From the cell containing the given text, extract its center point as [X, Y] coordinate. 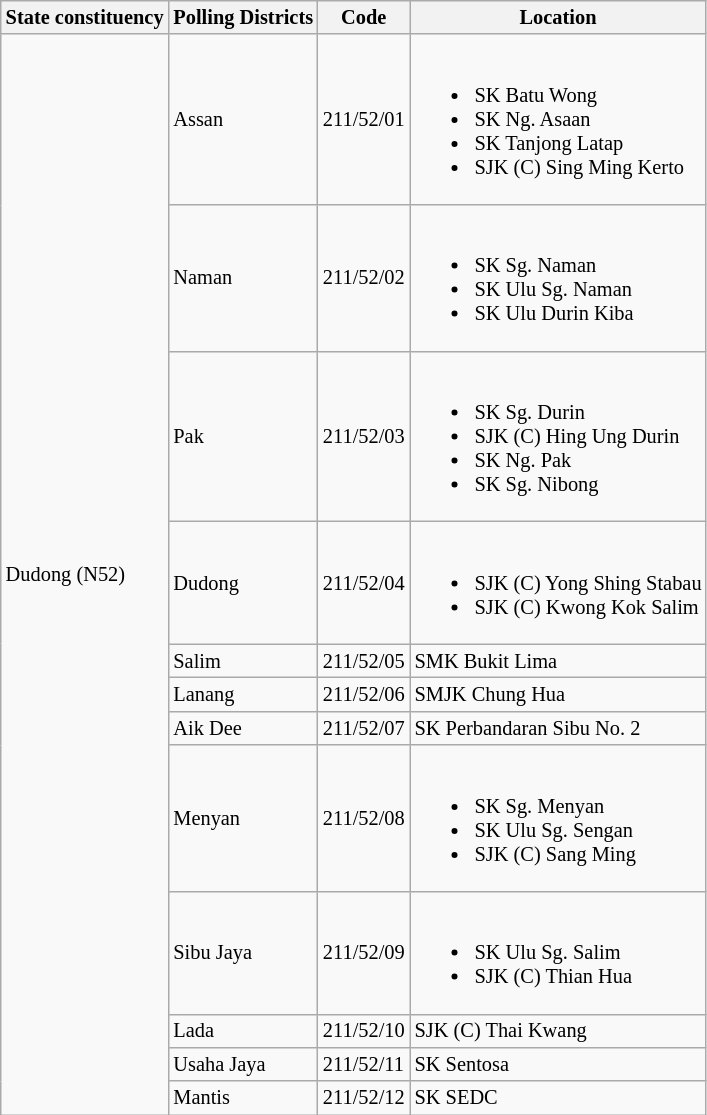
Assan [243, 119]
Dudong [243, 582]
Code [364, 17]
SJK (C) Thai Kwang [558, 1031]
Sibu Jaya [243, 952]
Salim [243, 661]
Naman [243, 277]
Usaha Jaya [243, 1064]
Location [558, 17]
SK Sg. MenyanSK Ulu Sg. SenganSJK (C) Sang Ming [558, 818]
211/52/01 [364, 119]
211/52/05 [364, 661]
211/52/08 [364, 818]
SMJK Chung Hua [558, 694]
211/52/03 [364, 436]
SK Perbandaran Sibu No. 2 [558, 728]
SK Sentosa [558, 1064]
Lada [243, 1031]
211/52/02 [364, 277]
211/52/11 [364, 1064]
Mantis [243, 1098]
Pak [243, 436]
Dudong (N52) [85, 574]
SJK (C) Yong Shing StabauSJK (C) Kwong Kok Salim [558, 582]
Aik Dee [243, 728]
211/52/04 [364, 582]
211/52/10 [364, 1031]
SK Batu WongSK Ng. AsaanSK Tanjong LatapSJK (C) Sing Ming Kerto [558, 119]
Menyan [243, 818]
Polling Districts [243, 17]
State constituency [85, 17]
211/52/09 [364, 952]
211/52/06 [364, 694]
SK Sg. NamanSK Ulu Sg. NamanSK Ulu Durin Kiba [558, 277]
SK Sg. DurinSJK (C) Hing Ung DurinSK Ng. PakSK Sg. Nibong [558, 436]
SK SEDC [558, 1098]
Lanang [243, 694]
SK Ulu Sg. SalimSJK (C) Thian Hua [558, 952]
SMK Bukit Lima [558, 661]
211/52/12 [364, 1098]
211/52/07 [364, 728]
